Provide the [X, Y] coordinate of the cell's center where the given text is located.  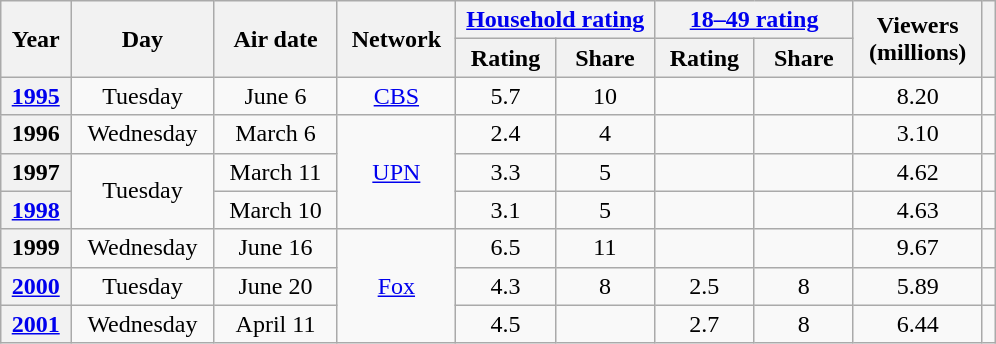
6.5 [506, 248]
1998 [36, 210]
Year [36, 39]
3.3 [506, 172]
Fox [396, 286]
March 11 [276, 172]
March 6 [276, 134]
June 16 [276, 248]
UPN [396, 172]
June 6 [276, 96]
Day [142, 39]
11 [604, 248]
18–49 rating [754, 20]
Household rating [556, 20]
3.10 [917, 134]
April 11 [276, 324]
1995 [36, 96]
4 [604, 134]
2001 [36, 324]
9.67 [917, 248]
10 [604, 96]
2000 [36, 286]
CBS [396, 96]
2.4 [506, 134]
2.7 [704, 324]
2.5 [704, 286]
4.5 [506, 324]
5.7 [506, 96]
3.1 [506, 210]
1997 [36, 172]
4.62 [917, 172]
4.63 [917, 210]
June 20 [276, 286]
Viewers(millions) [917, 39]
Network [396, 39]
4.3 [506, 286]
1996 [36, 134]
8.20 [917, 96]
Air date [276, 39]
6.44 [917, 324]
1999 [36, 248]
5.89 [917, 286]
March 10 [276, 210]
